Identify which cell holds the provided text, then report its (X, Y) central coordinate. 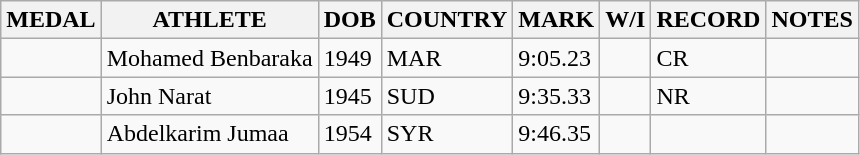
SYR (447, 134)
MEDAL (51, 20)
NR (708, 96)
CR (708, 58)
1954 (350, 134)
John Narat (210, 96)
SUD (447, 96)
NOTES (812, 20)
ATHLETE (210, 20)
1949 (350, 58)
MAR (447, 58)
9:46.35 (556, 134)
W/I (626, 20)
DOB (350, 20)
Abdelkarim Jumaa (210, 134)
COUNTRY (447, 20)
1945 (350, 96)
Mohamed Benbaraka (210, 58)
RECORD (708, 20)
MARK (556, 20)
9:05.23 (556, 58)
9:35.33 (556, 96)
